For the text-containing cell, return its midpoint in (x, y) coordinate format. 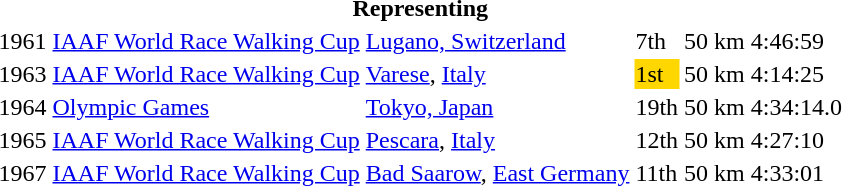
19th (657, 107)
12th (657, 140)
Olympic Games (206, 107)
Lugano, Switzerland (498, 41)
Pescara, Italy (498, 140)
7th (657, 41)
1st (657, 74)
Varese, Italy (498, 74)
Tokyo, Japan (498, 107)
